Find where the given text appears and provide that cell's center as [x, y] coordinate. 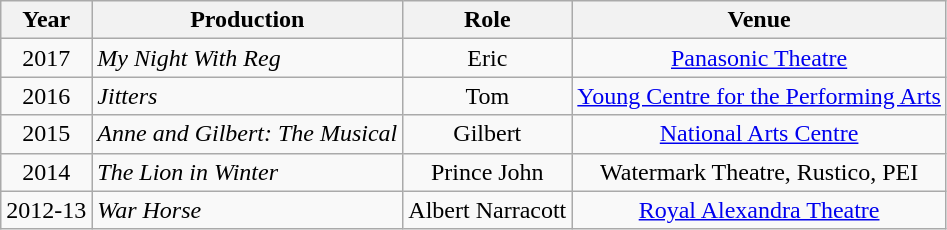
The Lion in Winter [248, 172]
Venue [760, 20]
Gilbert [488, 134]
War Horse [248, 210]
My Night With Reg [248, 58]
Production [248, 20]
Role [488, 20]
2015 [46, 134]
Young Centre for the Performing Arts [760, 96]
Panasonic Theatre [760, 58]
2012-13 [46, 210]
Prince John [488, 172]
National Arts Centre [760, 134]
Royal Alexandra Theatre [760, 210]
Anne and Gilbert: The Musical [248, 134]
Year [46, 20]
Albert Narracott [488, 210]
Jitters [248, 96]
Eric [488, 58]
2014 [46, 172]
2016 [46, 96]
Tom [488, 96]
2017 [46, 58]
Watermark Theatre, Rustico, PEI [760, 172]
